Detect which cell encompasses the target text, then output its [X, Y] center coordinate. 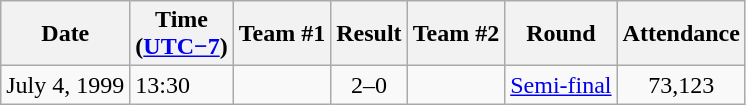
Date [66, 34]
73,123 [681, 85]
Attendance [681, 34]
Team #1 [282, 34]
July 4, 1999 [66, 85]
Time (UTC−7) [182, 34]
Result [369, 34]
2–0 [369, 85]
Team #2 [456, 34]
Round [561, 34]
13:30 [182, 85]
Semi-final [561, 85]
